Find where the given text appears and provide that cell's center as (x, y) coordinate. 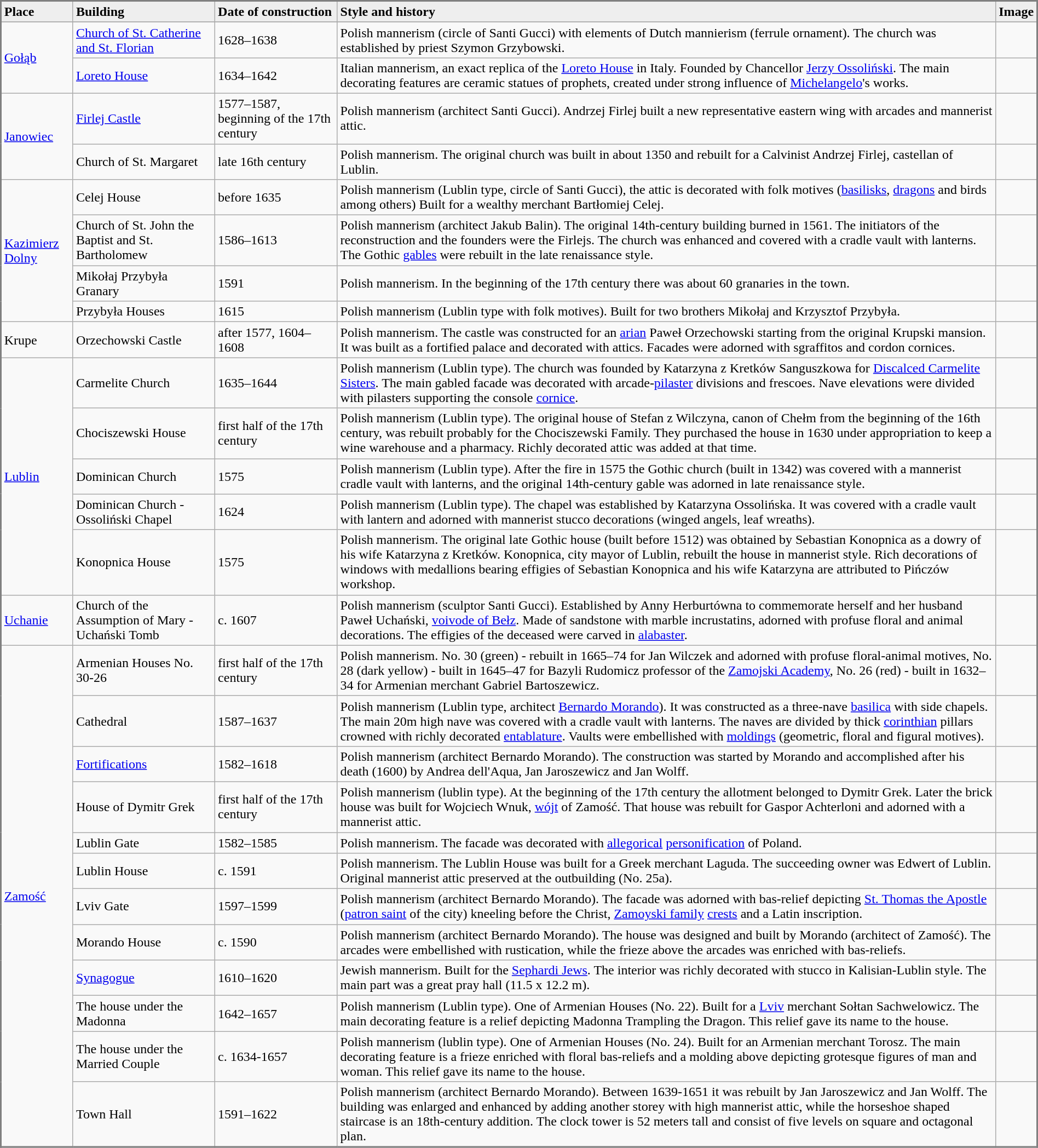
Church of St. Catherine and St. Florian (143, 39)
Firlej Castle (143, 118)
Morando House (143, 942)
Polish mannerism. The facade was decorated with allegorical personification of Poland. (667, 843)
1591–1622 (276, 1114)
House of Dymitr Grek (143, 807)
The house under the Madonna (143, 1013)
Polish mannerism. The original church was built in about 1350 and rebuilt for a Calvinist Andrzej Firlej, castellan of Lublin. (667, 161)
Lublin House (143, 871)
Carmelite Church (143, 383)
Krupe (37, 340)
Zamość (37, 896)
Lublin (37, 477)
Dominican Church (143, 477)
1591 (276, 284)
Fortifications (143, 764)
1635–1644 (276, 383)
Celej House (143, 197)
1615 (276, 312)
The house under the Married Couple (143, 1057)
1587–1637 (276, 721)
Gołąb (37, 58)
1624 (276, 512)
Building (143, 12)
1642–1657 (276, 1013)
Church of the Assumption of Mary - Uchański Tomb (143, 620)
Place (37, 12)
late 16th century (276, 161)
Konopnica House (143, 562)
after 1577, 1604–1608 (276, 340)
Polish mannerism (Lublin type with folk motives). Built for two brothers Mikołaj and Krzysztof Przybyła. (667, 312)
Chociszewski House (143, 433)
1582–1585 (276, 843)
Lublin Gate (143, 843)
c. 1590 (276, 942)
before 1635 (276, 197)
Armenian Houses No. 30-26 (143, 670)
Polish mannerism. In the beginning of the 17th century there was about 60 granaries in the town. (667, 284)
Synagogue (143, 978)
Town Hall (143, 1114)
1597–1599 (276, 907)
Church of St. Margaret (143, 161)
Cathedral (143, 721)
c. 1607 (276, 620)
Przybyła Houses (143, 312)
Style and history (667, 12)
c. 1634-1657 (276, 1057)
Church of St. John the Baptist and St. Bartholomew (143, 240)
Lviv Gate (143, 907)
1610–1620 (276, 978)
Orzechowski Castle (143, 340)
Loreto House (143, 76)
Janowiec (37, 136)
1582–1618 (276, 764)
Mikołaj Przybyła Granary (143, 284)
1586–1613 (276, 240)
Image (1017, 12)
1577–1587, beginning of the 17th century (276, 118)
Dominican Church - Ossoliński Chapel (143, 512)
1628–1638 (276, 39)
Date of construction (276, 12)
Uchanie (37, 620)
Kazimierz Dolny (37, 251)
c. 1591 (276, 871)
1634–1642 (276, 76)
Polish mannerism (architect Santi Gucci). Andrzej Firlej built a new representative eastern wing with arcades and mannerist attic. (667, 118)
